Return the (X, Y) coordinate for the center point of the cell that contains the specified text.  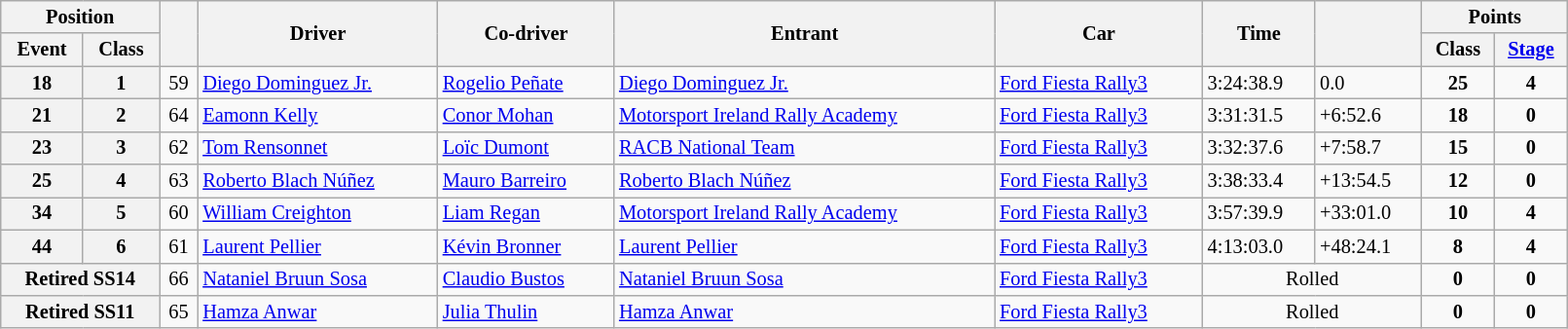
Kévin Bronner (526, 246)
Stage (1531, 50)
+33:01.0 (1368, 213)
Rogelio Peñate (526, 83)
Liam Regan (526, 213)
Time (1259, 33)
23 (43, 148)
66 (179, 279)
10 (1458, 213)
Co-driver (526, 33)
+48:24.1 (1368, 246)
Car (1099, 33)
63 (179, 181)
William Creighton (317, 213)
Loïc Dumont (526, 148)
3:38:33.4 (1259, 181)
+6:52.6 (1368, 115)
3:32:37.6 (1259, 148)
Mauro Barreiro (526, 181)
21 (43, 115)
65 (179, 311)
60 (179, 213)
+7:58.7 (1368, 148)
Driver (317, 33)
3:24:38.9 (1259, 83)
8 (1458, 246)
4:13:03.0 (1259, 246)
Conor Mohan (526, 115)
15 (1458, 148)
1 (121, 83)
Points (1495, 17)
3:57:39.9 (1259, 213)
+13:54.5 (1368, 181)
12 (1458, 181)
Event (43, 50)
62 (179, 148)
Retired SS11 (80, 311)
Eamonn Kelly (317, 115)
3:31:31.5 (1259, 115)
Claudio Bustos (526, 279)
Retired SS14 (80, 279)
44 (43, 246)
Position (80, 17)
6 (121, 246)
0.0 (1368, 83)
5 (121, 213)
34 (43, 213)
Tom Rensonnet (317, 148)
2 (121, 115)
Julia Thulin (526, 311)
RACB National Team (804, 148)
64 (179, 115)
61 (179, 246)
59 (179, 83)
Entrant (804, 33)
3 (121, 148)
